Provide the [X, Y] coordinate of the cell's center where the given text is located.  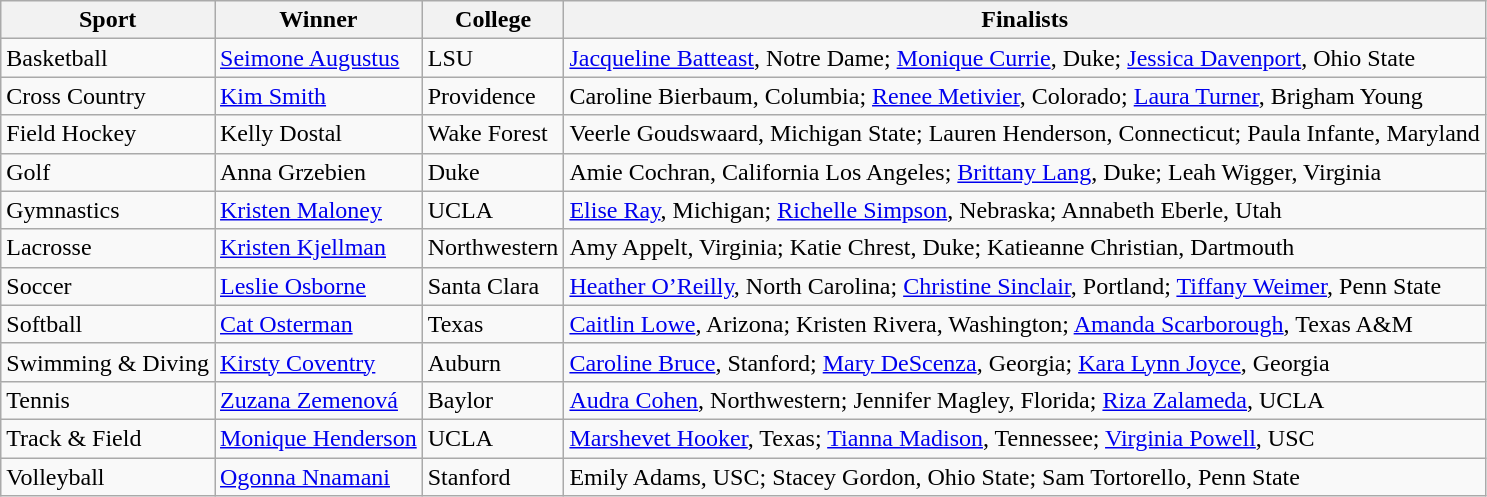
Kelly Dostal [318, 134]
Baylor [493, 400]
Caitlin Lowe, Arizona; Kristen Rivera, Washington; Amanda Scarborough, Texas A&M [1024, 324]
Lacrosse [108, 248]
Kim Smith [318, 96]
Emily Adams, USC; Stacey Gordon, Ohio State; Sam Tortorello, Penn State [1024, 477]
LSU [493, 58]
Seimone Augustus [318, 58]
Gymnastics [108, 210]
Marshevet Hooker, Texas; Tianna Madison, Tennessee; Virginia Powell, USC [1024, 438]
Texas [493, 324]
Audra Cohen, Northwestern; Jennifer Magley, Florida; Riza Zalameda, UCLA [1024, 400]
Basketball [108, 58]
College [493, 20]
Cross Country [108, 96]
Veerle Goudswaard, Michigan State; Lauren Henderson, Connecticut; Paula Infante, Maryland [1024, 134]
Ogonna Nnamani [318, 477]
Sport [108, 20]
Kristen Maloney [318, 210]
Leslie Osborne [318, 286]
Amy Appelt, Virginia; Katie Chrest, Duke; Katieanne Christian, Dartmouth [1024, 248]
Track & Field [108, 438]
Winner [318, 20]
Caroline Bruce, Stanford; Mary DeScenza, Georgia; Kara Lynn Joyce, Georgia [1024, 362]
Providence [493, 96]
Monique Henderson [318, 438]
Volleyball [108, 477]
Cat Osterman [318, 324]
Field Hockey [108, 134]
Softball [108, 324]
Stanford [493, 477]
Tennis [108, 400]
Auburn [493, 362]
Jacqueline Batteast, Notre Dame; Monique Currie, Duke; Jessica Davenport, Ohio State [1024, 58]
Zuzana Zemenová [318, 400]
Finalists [1024, 20]
Santa Clara [493, 286]
Anna Grzebien [318, 172]
Duke [493, 172]
Caroline Bierbaum, Columbia; Renee Metivier, Colorado; Laura Turner, Brigham Young [1024, 96]
Soccer [108, 286]
Northwestern [493, 248]
Elise Ray, Michigan; Richelle Simpson, Nebraska; Annabeth Eberle, Utah [1024, 210]
Kristen Kjellman [318, 248]
Heather O’Reilly, North Carolina; Christine Sinclair, Portland; Tiffany Weimer, Penn State [1024, 286]
Amie Cochran, California Los Angeles; Brittany Lang, Duke; Leah Wigger, Virginia [1024, 172]
Swimming & Diving [108, 362]
Kirsty Coventry [318, 362]
Wake Forest [493, 134]
Golf [108, 172]
